Detect which cell encompasses the target text, then output its (x, y) center coordinate. 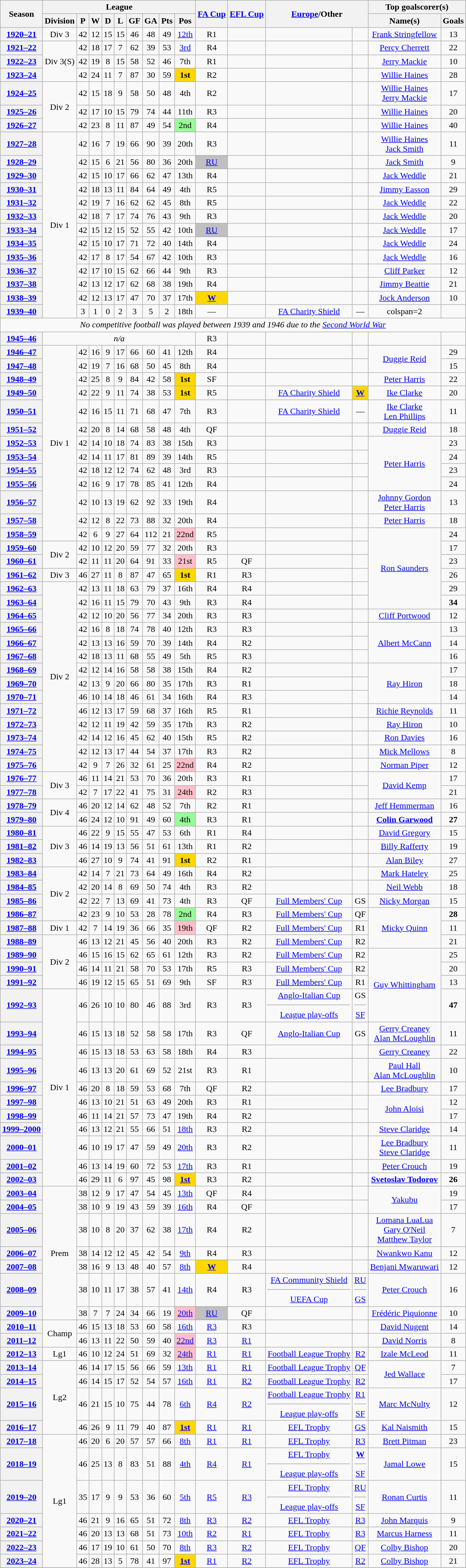
1928–29 (21, 162)
RUSF (360, 1497)
Frank Stringfellow (405, 34)
1992–93 (21, 1005)
112 (151, 534)
Jock Anderson (405, 298)
2005–06 (21, 1230)
1966–67 (21, 643)
Izale McLeod (405, 1354)
Willie HainesJack Smith (405, 143)
1930–31 (21, 189)
2022–23 (21, 1547)
1987–88 (21, 928)
Svetoslav Todorov (405, 1180)
Paul HallAlan McLoughlin (405, 1070)
League (119, 7)
Anglo-Italian CupLeague play-offs (309, 1005)
2003–04 (21, 1193)
1977–78 (21, 792)
2011–12 (21, 1340)
Colin Garwood (405, 819)
2009–10 (21, 1313)
Europe/Other (317, 14)
1932–33 (21, 216)
2021–22 (21, 1534)
1949–50 (21, 393)
Marcus Harness (405, 1534)
Gerry Creaney (405, 1052)
Prem (60, 1253)
2001–02 (21, 1166)
Alan Biley (405, 860)
1956–57 (21, 502)
Ron Saunders (405, 568)
76 (151, 216)
89 (151, 457)
1934–35 (21, 244)
1938–39 (21, 298)
1921–22 (21, 48)
1996–97 (21, 1088)
30 (151, 75)
1979–80 (21, 819)
2014–15 (21, 1381)
GF (134, 21)
David Gregory (405, 833)
1963–64 (21, 602)
Micky Quinn (405, 928)
1990–91 (21, 969)
2017–18 (21, 1441)
2018–19 (21, 1464)
WSF (360, 1464)
Lg2 (60, 1397)
n/a (119, 338)
81 (134, 457)
Anglo-Italian Cup (309, 1033)
1974–75 (21, 751)
1935–36 (21, 257)
Neil Webb (405, 887)
2019–20 (21, 1497)
Kal Naismith (405, 1427)
0 (108, 311)
Goals (453, 21)
1937–38 (21, 284)
2020–21 (21, 1520)
EFL Cup (247, 14)
1947–48 (21, 366)
1991–92 (21, 982)
Billy Rafferty (405, 846)
2002–03 (21, 1180)
Johnny GordonPeter Harris (405, 502)
1936–37 (21, 271)
Mick Mellows (405, 751)
Jack Smith (405, 162)
Guy Whittingham (405, 985)
1920–21 (21, 34)
2006–07 (21, 1253)
Lomana LuaLuaGary O'NeilMatthew Taylor (405, 1230)
1950–51 (21, 411)
1961–62 (21, 575)
2007–08 (21, 1267)
2016–17 (21, 1427)
Div 3(S) (60, 61)
1948–49 (21, 379)
1924–25 (21, 93)
2023–24 (21, 1561)
GSSF (360, 1005)
1923–24 (21, 75)
Mark Hateley (405, 874)
Percy Cherrett (405, 48)
1959–60 (21, 548)
1964–65 (21, 616)
1971–72 (21, 711)
1931–32 (21, 203)
Gerry CreaneyAlan McLoughlin (405, 1033)
1954–55 (21, 470)
Cliff Portwood (405, 616)
1997–98 (21, 1102)
John Aloisi (405, 1109)
Lee BradburySteve Claridge (405, 1148)
colspan=2 (405, 311)
11th (185, 112)
Frédéric Piquionne (405, 1313)
2015–16 (21, 1404)
Ike ClarkeLen Phillips (405, 411)
1983–84 (21, 874)
Norman Piper (405, 765)
2000–01 (21, 1148)
1953–54 (21, 457)
Division (60, 21)
GA (151, 21)
1967–68 (21, 657)
Jimmy Easson (405, 189)
Ron Davies (405, 738)
1957–58 (21, 521)
Top goalscorer(s) (417, 7)
Div 4 (60, 812)
1988–89 (21, 941)
Jimmy Beattie (405, 284)
2008–09 (21, 1290)
Marc McNulty (405, 1404)
Albert McCann (405, 643)
1962–63 (21, 588)
RUGS (360, 1290)
1985–86 (21, 901)
R1SF (360, 1404)
2013–14 (21, 1367)
1980–81 (21, 833)
Champ (60, 1333)
1965–66 (21, 629)
Football League TrophyLeague play-offs (309, 1404)
1926–27 (21, 125)
1955–56 (21, 484)
Richie Reynolds (405, 711)
1978–79 (21, 806)
1933–34 (21, 230)
Willie Haines Jerry Mackie (405, 93)
1972–73 (21, 724)
1925–26 (21, 112)
1951–52 (21, 430)
FA Cup (212, 14)
1 (96, 311)
Name(s) (405, 21)
John Marquis (405, 1520)
Nicky Morgan (405, 901)
Cliff Parker (405, 271)
Nwankwo Kanu (405, 1253)
1975–76 (21, 765)
1929–30 (21, 175)
1984–85 (21, 887)
92 (151, 502)
Season (21, 14)
1939–40 (21, 311)
Benjani Mwaruwari (405, 1267)
1989–90 (21, 955)
31 (167, 792)
David Norris (405, 1340)
1993–94 (21, 1033)
1981–82 (21, 846)
Jed Wallace (405, 1374)
2010–11 (21, 1327)
1998–99 (21, 1116)
85 (151, 484)
Pts (167, 21)
1968–69 (21, 670)
David Kemp (405, 785)
1982–83 (21, 860)
1995–96 (21, 1070)
1958–59 (21, 534)
FA Community ShieldUEFA Cup (309, 1290)
1986–87 (21, 914)
Jamal Lowe (405, 1464)
1970–71 (21, 697)
Lee Bradbury (405, 1088)
1999–2000 (21, 1129)
67 (151, 257)
1945–46 (21, 338)
1946–47 (21, 352)
1994–95 (21, 1052)
Jerry Mackie (405, 61)
2004–05 (21, 1207)
No competitive football was played between 1939 and 1946 due to the Second World War (233, 325)
98 (167, 1180)
Jeff Hemmerman (405, 806)
Steve Claridge (405, 1129)
1973–74 (21, 738)
David Nugent (405, 1327)
1976–77 (21, 778)
Yakubu (405, 1200)
90 (151, 143)
1960–61 (21, 561)
P (83, 21)
1922–23 (21, 61)
1927–28 (21, 143)
D (108, 21)
2012–13 (21, 1354)
Ike Clarke (405, 393)
Ronan Curtis (405, 1497)
1952–53 (21, 443)
L (121, 21)
Brett Pitman (405, 1441)
Pos (185, 21)
1969–70 (21, 684)
